Detect which cell encompasses the target text, then output its (X, Y) center coordinate. 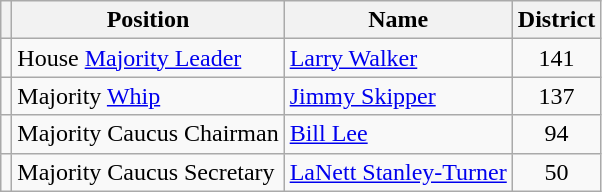
Name (398, 20)
94 (556, 134)
137 (556, 96)
Majority Caucus Secretary (148, 172)
Bill Lee (398, 134)
141 (556, 58)
House Majority Leader (148, 58)
Majority Whip (148, 96)
Larry Walker (398, 58)
LaNett Stanley-Turner (398, 172)
Majority Caucus Chairman (148, 134)
District (556, 20)
50 (556, 172)
Position (148, 20)
Jimmy Skipper (398, 96)
